Extract the (x, y) coordinate from the center of the cell holding the provided text.  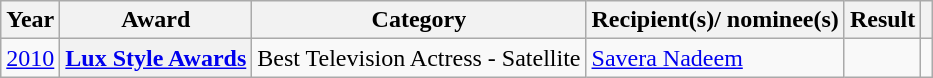
Category (419, 20)
Year (30, 20)
2010 (30, 58)
Award (156, 20)
Result (882, 20)
Savera Nadeem (715, 58)
Recipient(s)/ nominee(s) (715, 20)
Best Television Actress - Satellite (419, 58)
Lux Style Awards (156, 58)
